Output the [x, y] coordinate of the center of the cell containing the given text.  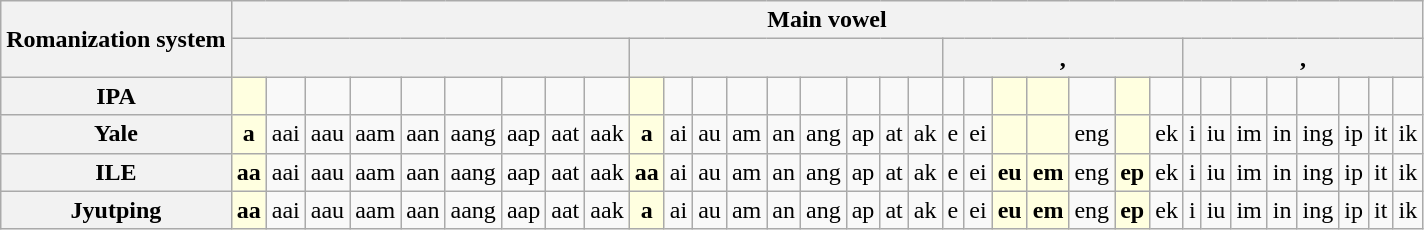
IPA [116, 96]
Yale [116, 134]
Jyutping [116, 210]
ILE [116, 172]
Main vowel [827, 20]
Romanization system [116, 39]
